Return the [X, Y] coordinate for the center point of the cell that contains the specified text.  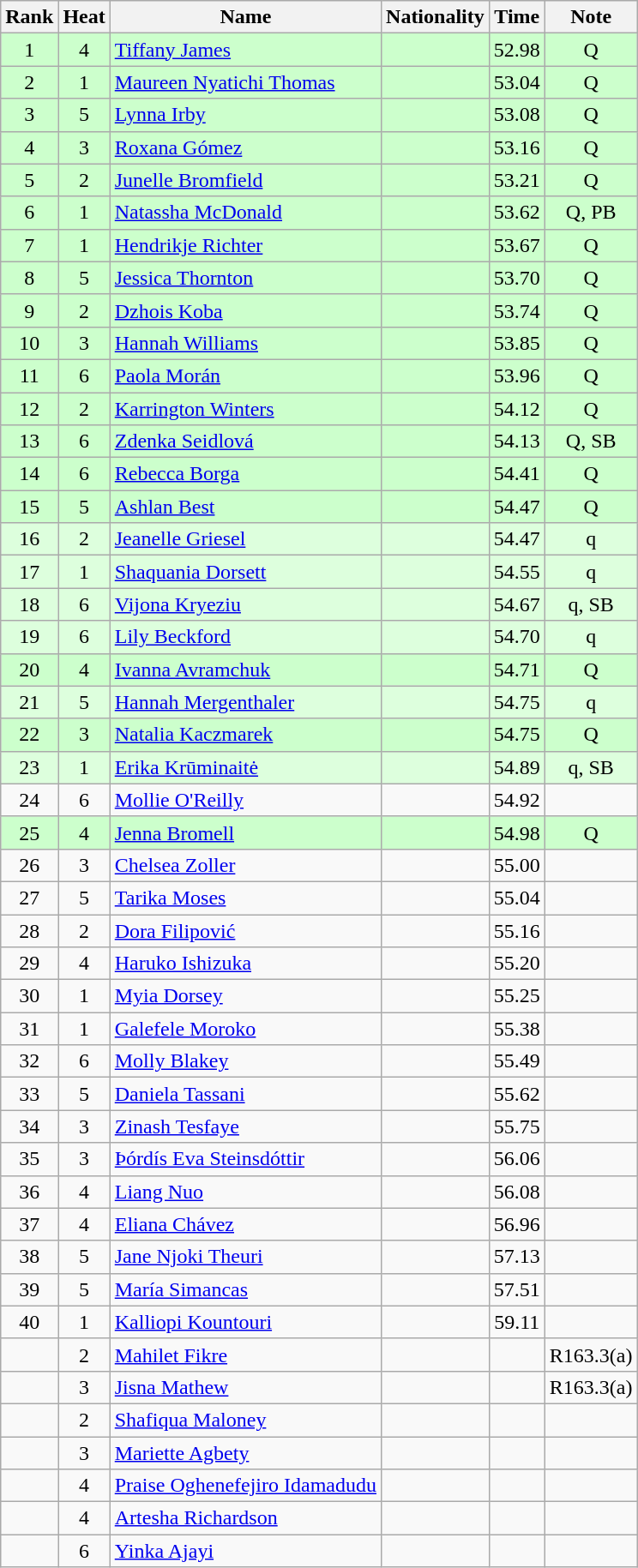
56.96 [516, 1224]
40 [29, 1322]
10 [29, 343]
Daniela Tassani [245, 1094]
52.98 [516, 50]
Rebecca Borga [245, 474]
33 [29, 1094]
Vijona Kryeziu [245, 604]
23 [29, 767]
54.70 [516, 637]
54.67 [516, 604]
30 [29, 996]
18 [29, 604]
56.06 [516, 1159]
Shaquania Dorsett [245, 572]
57.51 [516, 1289]
55.38 [516, 1029]
Haruko Ishizuka [245, 964]
Yinka Ajayi [245, 1551]
Ivanna Avramchuk [245, 670]
Chelsea Zoller [245, 865]
Jessica Thornton [245, 278]
Lynna Irby [245, 115]
Mariette Agbety [245, 1453]
15 [29, 507]
53.74 [516, 310]
Q, SB [591, 442]
Praise Oghenefejiro Idamadudu [245, 1486]
14 [29, 474]
55.25 [516, 996]
54.89 [516, 767]
54.41 [516, 474]
53.62 [516, 213]
Jenna Bromell [245, 832]
Q, PB [591, 213]
53.04 [516, 82]
Ashlan Best [245, 507]
37 [29, 1224]
54.98 [516, 832]
12 [29, 409]
54.13 [516, 442]
Junelle Bromfield [245, 180]
24 [29, 800]
Maureen Nyatichi Thomas [245, 82]
Roxana Gómez [245, 147]
55.04 [516, 898]
28 [29, 930]
16 [29, 539]
53.96 [516, 375]
Jane Njoki Theuri [245, 1257]
54.55 [516, 572]
Karrington Winters [245, 409]
Zdenka Seidlová [245, 442]
Mollie O'Reilly [245, 800]
Mahilet Fikre [245, 1355]
Name [245, 17]
Tarika Moses [245, 898]
34 [29, 1126]
22 [29, 735]
59.11 [516, 1322]
Nationality [436, 17]
19 [29, 637]
Artesha Richardson [245, 1518]
Zinash Tesfaye [245, 1126]
57.13 [516, 1257]
17 [29, 572]
35 [29, 1159]
13 [29, 442]
8 [29, 278]
54.92 [516, 800]
53.21 [516, 180]
11 [29, 375]
Tiffany James [245, 50]
Jisna Mathew [245, 1387]
29 [29, 964]
53.70 [516, 278]
Dzhois Koba [245, 310]
Erika Krūminaitė [245, 767]
Heat [84, 17]
Hendrikje Richter [245, 245]
Galefele Moroko [245, 1029]
53.67 [516, 245]
Þórdís Eva Steinsdóttir [245, 1159]
55.75 [516, 1126]
Note [591, 17]
55.49 [516, 1061]
27 [29, 898]
31 [29, 1029]
Jeanelle Griesel [245, 539]
36 [29, 1192]
26 [29, 865]
Eliana Chávez [245, 1224]
Natassha McDonald [245, 213]
38 [29, 1257]
Liang Nuo [245, 1192]
7 [29, 245]
Time [516, 17]
55.16 [516, 930]
32 [29, 1061]
21 [29, 702]
Myia Dorsey [245, 996]
Paola Morán [245, 375]
53.85 [516, 343]
56.08 [516, 1192]
9 [29, 310]
Dora Filipović [245, 930]
María Simancas [245, 1289]
20 [29, 670]
Kalliopi Kountouri [245, 1322]
55.62 [516, 1094]
55.20 [516, 964]
Shafiqua Maloney [245, 1420]
53.16 [516, 147]
39 [29, 1289]
Lily Beckford [245, 637]
54.12 [516, 409]
54.71 [516, 670]
Natalia Kaczmarek [245, 735]
Hannah Williams [245, 343]
Rank [29, 17]
53.08 [516, 115]
Molly Blakey [245, 1061]
Hannah Mergenthaler [245, 702]
25 [29, 832]
55.00 [516, 865]
